Provide the [x, y] coordinate of the cell's center where the given text is located.  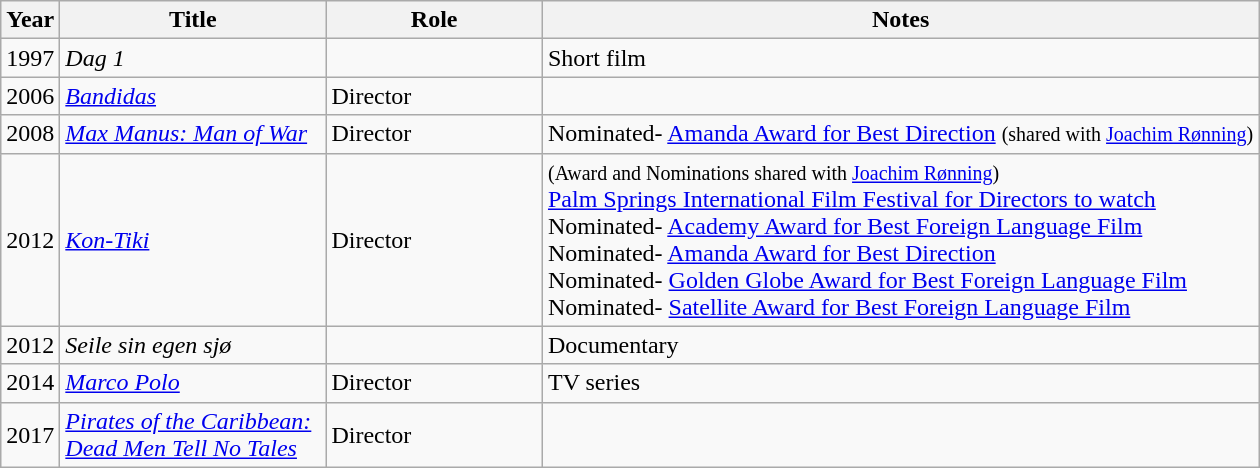
Short film [900, 58]
Bandidas [193, 96]
Marco Polo [193, 383]
1997 [30, 58]
Nominated- Amanda Award for Best Direction (shared with Joachim Rønning) [900, 134]
Pirates of the Caribbean: Dead Men Tell No Tales [193, 434]
TV series [900, 383]
Kon-Tiki [193, 240]
Role [434, 20]
2017 [30, 434]
Title [193, 20]
Documentary [900, 345]
Notes [900, 20]
Max Manus: Man of War [193, 134]
Year [30, 20]
Seile sin egen sjø [193, 345]
2014 [30, 383]
Dag 1 [193, 58]
2006 [30, 96]
2008 [30, 134]
